Search for the cell housing the specified text and yield its [X, Y] center coordinate. 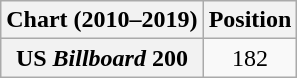
Chart (2010–2019) [102, 20]
182 [250, 58]
Position [250, 20]
US Billboard 200 [102, 58]
